Provide the (X, Y) coordinate of the cell's center where the given text is located.  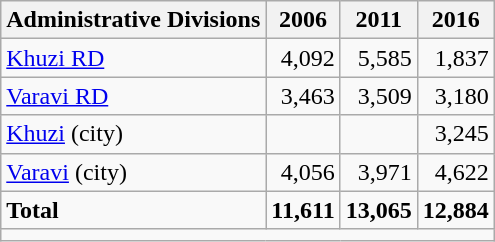
3,509 (378, 96)
Total (134, 210)
13,065 (378, 210)
1,837 (456, 58)
3,971 (378, 172)
4,056 (303, 172)
3,180 (456, 96)
Khuzi RD (134, 58)
3,245 (456, 134)
2006 (303, 20)
4,622 (456, 172)
2011 (378, 20)
3,463 (303, 96)
Administrative Divisions (134, 20)
4,092 (303, 58)
5,585 (378, 58)
2016 (456, 20)
Khuzi (city) (134, 134)
Varavi RD (134, 96)
11,611 (303, 210)
12,884 (456, 210)
Varavi (city) (134, 172)
